Extract the (x, y) coordinate from the center of the cell holding the provided text.  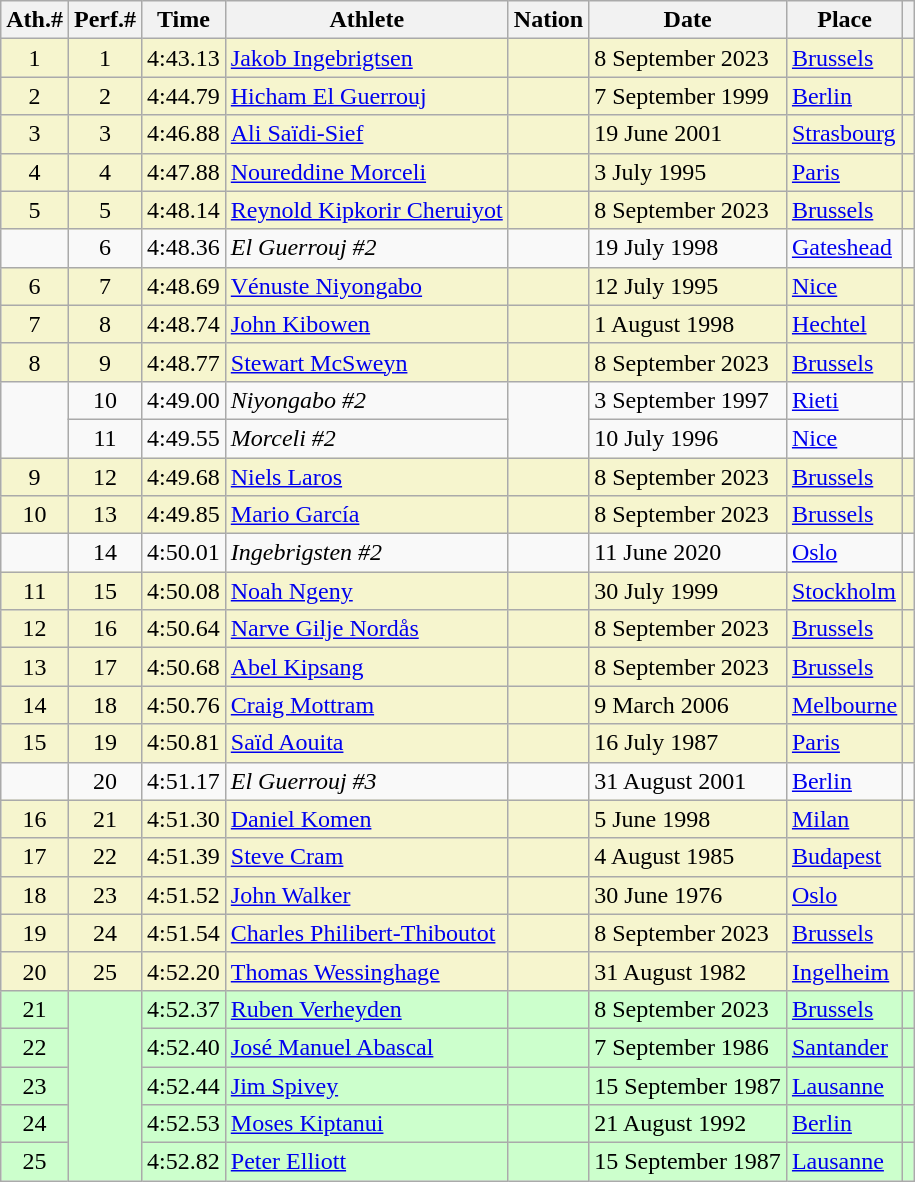
José Manuel Abascal (366, 1047)
4:49.85 (184, 515)
Rieti (844, 400)
4:48.74 (184, 324)
4:43.13 (184, 58)
Date (688, 20)
11 June 2020 (688, 553)
3 July 1995 (688, 172)
Budapest (844, 857)
4:49.00 (184, 400)
Daniel Komen (366, 819)
19 June 2001 (688, 134)
Stewart McSweyn (366, 362)
Nation (548, 20)
4:44.79 (184, 96)
Santander (844, 1047)
Ingelheim (844, 971)
Ingebrigsten #2 (366, 553)
Athlete (366, 20)
Moses Kiptanui (366, 1124)
4:52.53 (184, 1124)
21 August 1992 (688, 1124)
4:51.39 (184, 857)
Noah Ngeny (366, 591)
4:48.14 (184, 210)
9 March 2006 (688, 705)
Niyongabo #2 (366, 400)
Milan (844, 819)
Noureddine Morceli (366, 172)
4:50.76 (184, 705)
4:50.64 (184, 629)
30 July 1999 (688, 591)
Jim Spivey (366, 1085)
John Kibowen (366, 324)
Charles Philibert-Thiboutot (366, 933)
4:51.54 (184, 933)
Melbourne (844, 705)
4:52.37 (184, 1009)
Gateshead (844, 248)
Steve Cram (366, 857)
31 August 1982 (688, 971)
Peter Elliott (366, 1162)
Craig Mottram (366, 705)
Stockholm (844, 591)
4:51.30 (184, 819)
Saïd Aouita (366, 743)
4:50.81 (184, 743)
12 July 1995 (688, 286)
El Guerrouj #2 (366, 248)
4:50.68 (184, 667)
Ath.# (35, 20)
4:52.44 (184, 1085)
4:48.69 (184, 286)
4:52.82 (184, 1162)
4:51.17 (184, 781)
1 August 1998 (688, 324)
4 August 1985 (688, 857)
4:48.77 (184, 362)
4:50.01 (184, 553)
4:47.88 (184, 172)
30 June 1976 (688, 895)
7 September 1986 (688, 1047)
7 September 1999 (688, 96)
31 August 2001 (688, 781)
3 September 1997 (688, 400)
4:50.08 (184, 591)
Reynold Kipkorir Cheruiyot (366, 210)
Thomas Wessinghage (366, 971)
4:49.55 (184, 438)
19 July 1998 (688, 248)
Hechtel (844, 324)
16 July 1987 (688, 743)
Niels Laros (366, 477)
10 July 1996 (688, 438)
Mario García (366, 515)
Hicham El Guerrouj (366, 96)
Morceli #2 (366, 438)
El Guerrouj #3 (366, 781)
Abel Kipsang (366, 667)
4:52.20 (184, 971)
4:46.88 (184, 134)
4:51.52 (184, 895)
4:49.68 (184, 477)
Jakob Ingebrigtsen (366, 58)
Perf.# (104, 20)
5 June 1998 (688, 819)
Ruben Verheyden (366, 1009)
Place (844, 20)
4:52.40 (184, 1047)
Vénuste Niyongabo (366, 286)
Narve Gilje Nordås (366, 629)
4:48.36 (184, 248)
Time (184, 20)
Strasbourg (844, 134)
John Walker (366, 895)
Ali Saïdi-Sief (366, 134)
